From the cell containing the given text, extract its center point as (x, y) coordinate. 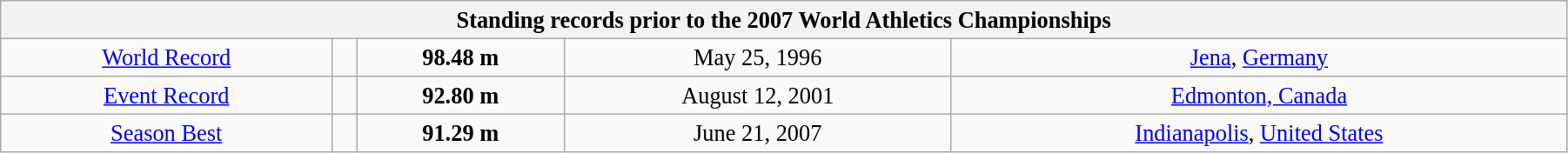
Edmonton, Canada (1258, 95)
Event Record (167, 95)
Jena, Germany (1258, 57)
98.48 m (460, 57)
Indianapolis, United States (1258, 133)
92.80 m (460, 95)
91.29 m (460, 133)
August 12, 2001 (757, 95)
May 25, 1996 (757, 57)
Season Best (167, 133)
June 21, 2007 (757, 133)
World Record (167, 57)
Standing records prior to the 2007 World Athletics Championships (784, 19)
